For the text-containing cell, return its midpoint in (X, Y) coordinate format. 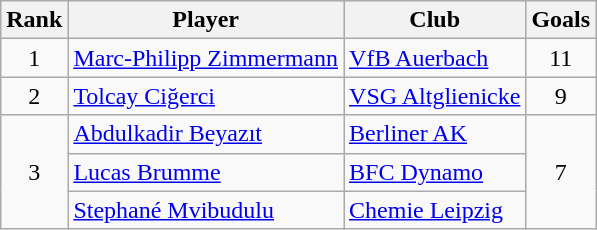
Club (435, 20)
1 (34, 58)
Player (206, 20)
Goals (561, 20)
Rank (34, 20)
11 (561, 58)
Berliner AK (435, 134)
3 (34, 172)
9 (561, 96)
Stephané Mvibudulu (206, 210)
VfB Auerbach (435, 58)
BFC Dynamo (435, 172)
Lucas Brumme (206, 172)
Abdulkadir Beyazıt (206, 134)
7 (561, 172)
VSG Altglienicke (435, 96)
Marc-Philipp Zimmermann (206, 58)
Chemie Leipzig (435, 210)
Tolcay Ciğerci (206, 96)
2 (34, 96)
